Find where the given text appears and provide that cell's center as [X, Y] coordinate. 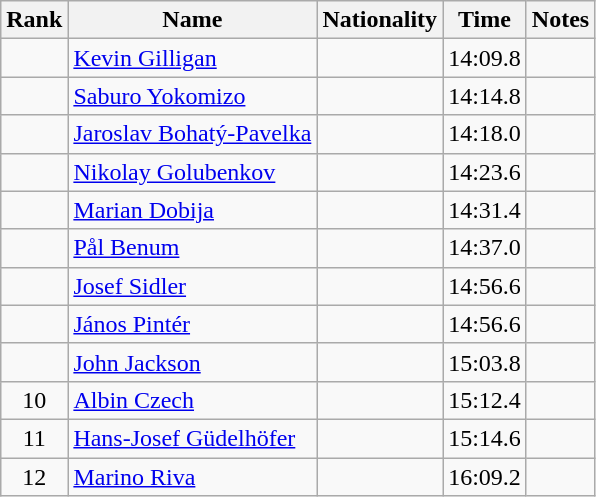
14:37.0 [485, 248]
14:14.8 [485, 96]
14:23.6 [485, 172]
Nikolay Golubenkov [192, 172]
Marian Dobija [192, 210]
Josef Sidler [192, 286]
15:03.8 [485, 362]
10 [34, 400]
12 [34, 477]
Name [192, 20]
Kevin Gilligan [192, 58]
15:14.6 [485, 438]
Saburo Yokomizo [192, 96]
Rank [34, 20]
Marino Riva [192, 477]
Time [485, 20]
15:12.4 [485, 400]
14:09.8 [485, 58]
John Jackson [192, 362]
11 [34, 438]
Jaroslav Bohatý-Pavelka [192, 134]
Pål Benum [192, 248]
14:31.4 [485, 210]
Hans-Josef Güdelhöfer [192, 438]
Notes [560, 20]
Nationality [380, 20]
14:18.0 [485, 134]
Albin Czech [192, 400]
16:09.2 [485, 477]
János Pintér [192, 324]
